Search for the cell housing the specified text and yield its [x, y] center coordinate. 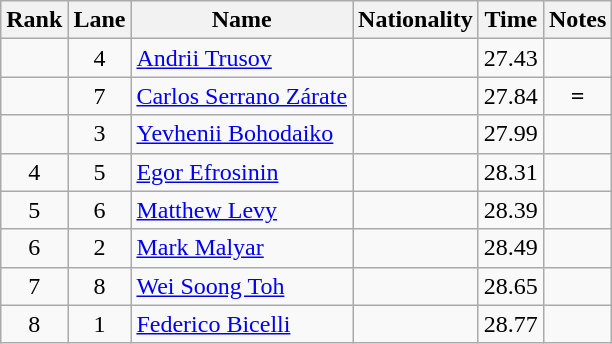
27.99 [510, 134]
28.31 [510, 172]
Time [510, 20]
3 [100, 134]
28.39 [510, 210]
Wei Soong Toh [242, 286]
27.43 [510, 58]
= [577, 96]
28.77 [510, 324]
Notes [577, 20]
Andrii Trusov [242, 58]
Nationality [416, 20]
Name [242, 20]
1 [100, 324]
Egor Efrosinin [242, 172]
28.65 [510, 286]
Matthew Levy [242, 210]
28.49 [510, 248]
Rank [34, 20]
Yevhenii Bohodaiko [242, 134]
Federico Bicelli [242, 324]
Carlos Serrano Zárate [242, 96]
Mark Malyar [242, 248]
Lane [100, 20]
2 [100, 248]
27.84 [510, 96]
